Detect which cell encompasses the target text, then output its (x, y) center coordinate. 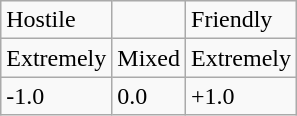
0.0 (149, 96)
-1.0 (56, 96)
Mixed (149, 58)
+1.0 (242, 96)
Friendly (242, 20)
Hostile (56, 20)
